Output the [X, Y] coordinate of the center of the cell containing the given text.  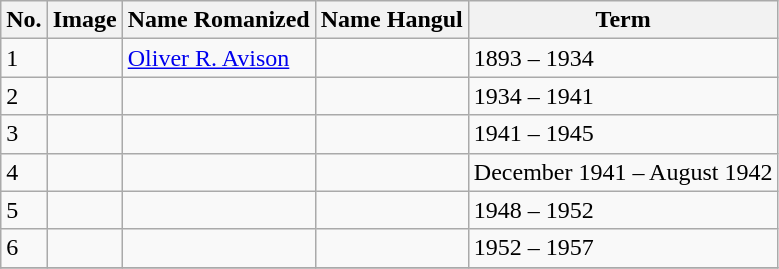
1893 – 1934 [623, 58]
1934 – 1941 [623, 96]
2 [24, 96]
Oliver R. Avison [218, 58]
4 [24, 172]
December 1941 – August 1942 [623, 172]
Term [623, 20]
1952 – 1957 [623, 248]
1 [24, 58]
Image [84, 20]
1948 – 1952 [623, 210]
Name Hangul [392, 20]
5 [24, 210]
No. [24, 20]
Name Romanized [218, 20]
1941 – 1945 [623, 134]
6 [24, 248]
3 [24, 134]
